Provide the [x, y] coordinate of the cell's center where the given text is located.  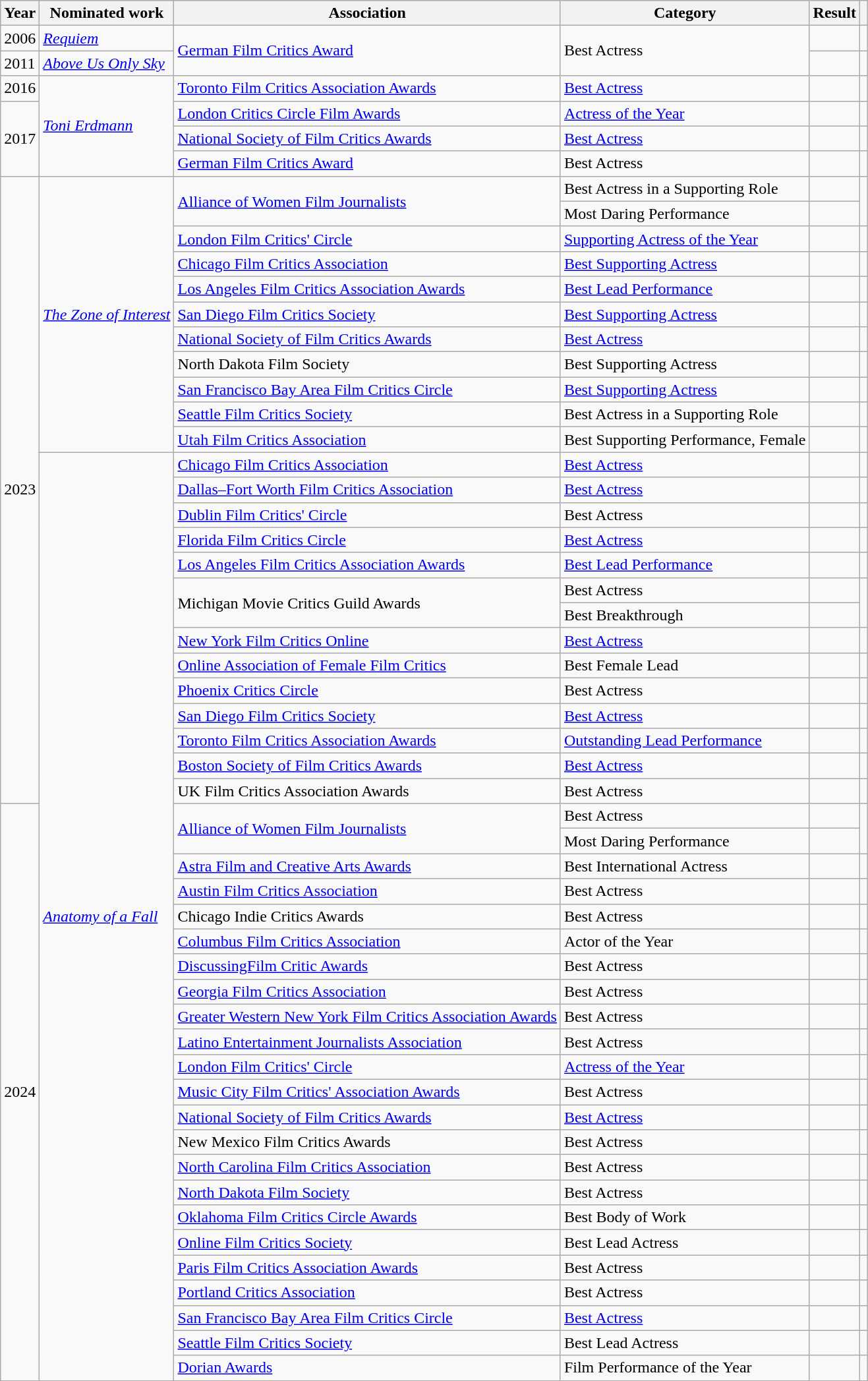
Outstanding Lead Performance [685, 741]
Result [834, 13]
Film Performance of the Year [685, 1368]
2016 [20, 88]
Dorian Awards [367, 1368]
The Zone of Interest [107, 314]
Actor of the Year [685, 941]
Columbus Film Critics Association [367, 941]
North Carolina Film Critics Association [367, 1167]
Best Supporting Performance, Female [685, 440]
Nominated work [107, 13]
2024 [20, 1092]
Supporting Actress of the Year [685, 239]
Online Film Critics Society [367, 1243]
New Mexico Film Critics Awards [367, 1142]
Chicago Indie Critics Awards [367, 916]
Oklahoma Film Critics Circle Awards [367, 1218]
Online Association of Female Film Critics [367, 665]
Boston Society of Film Critics Awards [367, 766]
Toni Erdmann [107, 126]
2006 [20, 38]
Requiem [107, 38]
Above Us Only Sky [107, 63]
2017 [20, 138]
Astra Film and Creative Arts Awards [367, 866]
Utah Film Critics Association [367, 440]
Paris Film Critics Association Awards [367, 1268]
2011 [20, 63]
Best Female Lead [685, 665]
2023 [20, 490]
Best International Actress [685, 866]
Austin Film Critics Association [367, 891]
Association [367, 13]
Best Breakthrough [685, 615]
DiscussingFilm Critic Awards [367, 966]
Portland Critics Association [367, 1293]
Category [685, 13]
Georgia Film Critics Association [367, 991]
Phoenix Critics Circle [367, 690]
Latino Entertainment Journalists Association [367, 1042]
Best Body of Work [685, 1218]
New York Film Critics Online [367, 640]
Michigan Movie Critics Guild Awards [367, 602]
Greater Western New York Film Critics Association Awards [367, 1016]
UK Film Critics Association Awards [367, 791]
Year [20, 13]
Dallas–Fort Worth Film Critics Association [367, 490]
Dublin Film Critics' Circle [367, 515]
Florida Film Critics Circle [367, 540]
Music City Film Critics' Association Awards [367, 1092]
Anatomy of a Fall [107, 916]
London Critics Circle Film Awards [367, 113]
